From the cell containing the given text, extract its center point as (x, y) coordinate. 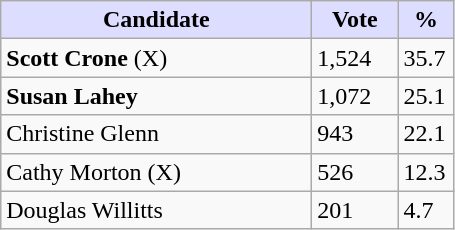
526 (355, 172)
35.7 (426, 58)
Douglas Willitts (156, 210)
Candidate (156, 20)
1,072 (355, 96)
Vote (355, 20)
Susan Lahey (156, 96)
12.3 (426, 172)
Christine Glenn (156, 134)
Cathy Morton (X) (156, 172)
% (426, 20)
Scott Crone (X) (156, 58)
201 (355, 210)
25.1 (426, 96)
943 (355, 134)
22.1 (426, 134)
4.7 (426, 210)
1,524 (355, 58)
